Detect which cell encompasses the target text, then output its (x, y) center coordinate. 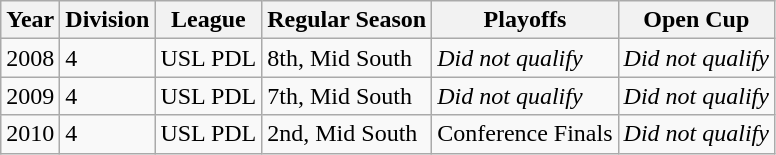
2008 (30, 58)
Regular Season (347, 20)
2009 (30, 96)
League (208, 20)
Conference Finals (525, 134)
Division (108, 20)
2nd, Mid South (347, 134)
8th, Mid South (347, 58)
7th, Mid South (347, 96)
Year (30, 20)
Open Cup (696, 20)
Playoffs (525, 20)
2010 (30, 134)
